For the text-containing cell, return its midpoint in (x, y) coordinate format. 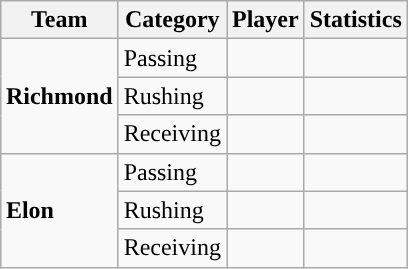
Player (265, 20)
Elon (59, 210)
Category (172, 20)
Statistics (356, 20)
Richmond (59, 96)
Team (59, 20)
